Detect which cell encompasses the target text, then output its (x, y) center coordinate. 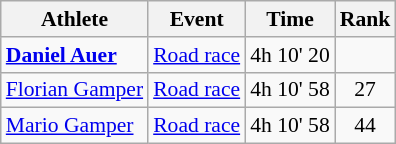
Athlete (74, 19)
4h 10' 20 (290, 55)
Daniel Auer (74, 55)
Time (290, 19)
Mario Gamper (74, 126)
Rank (366, 19)
44 (366, 126)
Florian Gamper (74, 90)
Event (196, 19)
27 (366, 90)
